Return [x, y] of the center of cell containing provided text 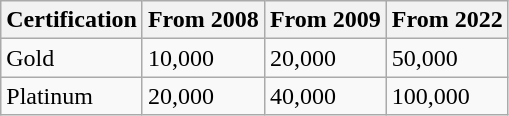
From 2022 [447, 20]
From 2009 [325, 20]
Platinum [72, 96]
Gold [72, 58]
Certification [72, 20]
40,000 [325, 96]
100,000 [447, 96]
From 2008 [203, 20]
10,000 [203, 58]
50,000 [447, 58]
